Determine the [x, y] coordinate at the center of the cell enclosing the given text.  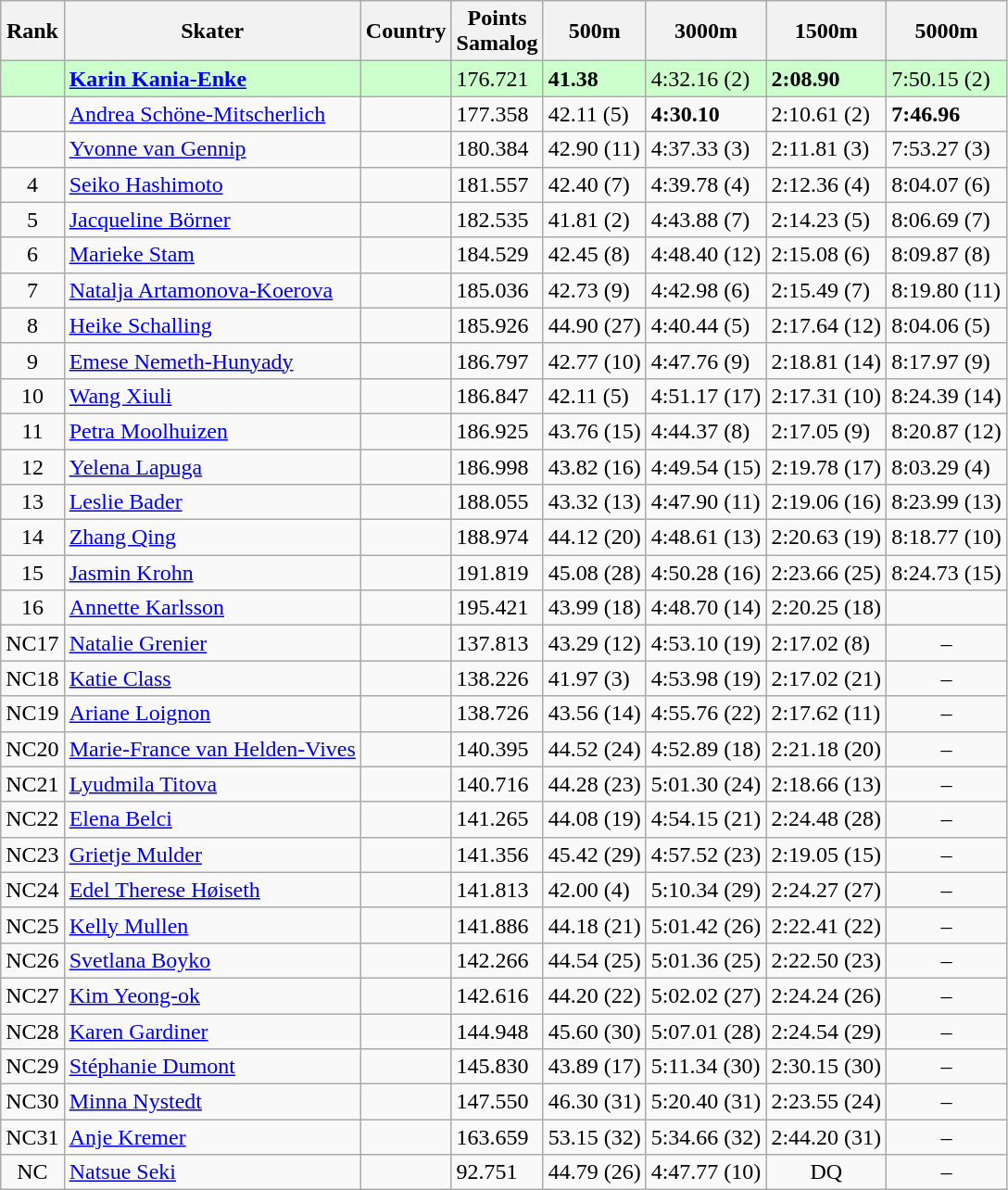
186.925 [497, 431]
2:08.90 [826, 79]
2:10.61 (2) [826, 114]
NC26 [32, 960]
4:47.90 (11) [706, 502]
Andrea Schöne-Mitscherlich [212, 114]
8:20.87 (12) [947, 431]
2:24.54 (29) [826, 1032]
42.00 (4) [595, 890]
163.659 [497, 1137]
2:20.25 (18) [826, 608]
8:04.07 (6) [947, 184]
Karen Gardiner [212, 1032]
Petra Moolhuizen [212, 431]
4:32.16 (2) [706, 79]
44.20 (22) [595, 995]
8:24.73 (15) [947, 573]
2:14.23 (5) [826, 220]
8:18.77 (10) [947, 538]
2:17.64 (12) [826, 325]
1500m [826, 32]
41.38 [595, 79]
Emese Nemeth-Hunyady [212, 361]
4:47.77 (10) [706, 1172]
2:17.02 (8) [826, 643]
Edel Therese Høiseth [212, 890]
44.18 (21) [595, 925]
2:19.78 (17) [826, 466]
5:10.34 (29) [706, 890]
4 [32, 184]
Kim Yeong-ok [212, 995]
188.055 [497, 502]
5000m [947, 32]
8:03.29 (4) [947, 466]
Rank [32, 32]
8:17.97 (9) [947, 361]
2:21.18 (20) [826, 749]
Skater [212, 32]
141.265 [497, 819]
16 [32, 608]
42.40 (7) [595, 184]
NC29 [32, 1067]
186.797 [497, 361]
188.974 [497, 538]
186.998 [497, 466]
Natsue Seki [212, 1172]
7 [32, 290]
185.036 [497, 290]
4:47.76 (9) [706, 361]
NC28 [32, 1032]
147.550 [497, 1102]
142.266 [497, 960]
42.73 (9) [595, 290]
12 [32, 466]
4:51.17 (17) [706, 396]
Wang Xiuli [212, 396]
NC30 [32, 1102]
4:48.61 (13) [706, 538]
5:20.40 (31) [706, 1102]
Karin Kania-Enke [212, 79]
46.30 (31) [595, 1102]
Katie Class [212, 678]
2:12.36 (4) [826, 184]
182.535 [497, 220]
14 [32, 538]
43.56 (14) [595, 714]
144.948 [497, 1032]
186.847 [497, 396]
140.395 [497, 749]
2:11.81 (3) [826, 149]
195.421 [497, 608]
4:37.33 (3) [706, 149]
NC27 [32, 995]
181.557 [497, 184]
5:02.02 (27) [706, 995]
Country [406, 32]
43.89 (17) [595, 1067]
2:22.41 (22) [826, 925]
2:23.66 (25) [826, 573]
500m [595, 32]
4:48.70 (14) [706, 608]
4:53.98 (19) [706, 678]
11 [32, 431]
42.77 (10) [595, 361]
2:19.06 (16) [826, 502]
Minna Nystedt [212, 1102]
8 [32, 325]
Heike Schalling [212, 325]
4:49.54 (15) [706, 466]
Ariane Loignon [212, 714]
Elena Belci [212, 819]
2:17.05 (9) [826, 431]
5 [32, 220]
4:30.10 [706, 114]
NC22 [32, 819]
Grietje Mulder [212, 855]
Marie-France van Helden-Vives [212, 749]
10 [32, 396]
2:44.20 (31) [826, 1137]
4:52.89 (18) [706, 749]
8:19.80 (11) [947, 290]
177.358 [497, 114]
5:11.34 (30) [706, 1067]
Seiko Hashimoto [212, 184]
NC31 [32, 1137]
4:48.40 (12) [706, 255]
2:24.27 (27) [826, 890]
2:20.63 (19) [826, 538]
191.819 [497, 573]
4:40.44 (5) [706, 325]
Jasmin Krohn [212, 573]
NC23 [32, 855]
43.76 (15) [595, 431]
2:18.81 (14) [826, 361]
2:24.24 (26) [826, 995]
141.886 [497, 925]
Yvonne van Gennip [212, 149]
2:15.08 (6) [826, 255]
45.60 (30) [595, 1032]
Kelly Mullen [212, 925]
180.384 [497, 149]
185.926 [497, 325]
9 [32, 361]
Svetlana Boyko [212, 960]
Natalie Grenier [212, 643]
NC19 [32, 714]
7:50.15 (2) [947, 79]
138.226 [497, 678]
92.751 [497, 1172]
44.90 (27) [595, 325]
8:04.06 (5) [947, 325]
Jacqueline Börner [212, 220]
53.15 (32) [595, 1137]
6 [32, 255]
43.82 (16) [595, 466]
7:46.96 [947, 114]
141.356 [497, 855]
5:34.66 (32) [706, 1137]
43.99 (18) [595, 608]
4:50.28 (16) [706, 573]
5:01.42 (26) [706, 925]
Yelena Lapuga [212, 466]
42.90 (11) [595, 149]
5:07.01 (28) [706, 1032]
184.529 [497, 255]
142.616 [497, 995]
NC [32, 1172]
2:30.15 (30) [826, 1067]
41.81 (2) [595, 220]
NC25 [32, 925]
8:06.69 (7) [947, 220]
176.721 [497, 79]
8:09.87 (8) [947, 255]
4:57.52 (23) [706, 855]
137.813 [497, 643]
2:22.50 (23) [826, 960]
Marieke Stam [212, 255]
3000m [706, 32]
2:24.48 (28) [826, 819]
41.97 (3) [595, 678]
2:19.05 (15) [826, 855]
Lyudmila Titova [212, 784]
NC18 [32, 678]
Points Samalog [497, 32]
NC20 [32, 749]
4:39.78 (4) [706, 184]
2:17.02 (21) [826, 678]
44.28 (23) [595, 784]
140.716 [497, 784]
4:55.76 (22) [706, 714]
5:01.36 (25) [706, 960]
44.54 (25) [595, 960]
4:43.88 (7) [706, 220]
13 [32, 502]
NC24 [32, 890]
44.79 (26) [595, 1172]
5:01.30 (24) [706, 784]
2:23.55 (24) [826, 1102]
2:17.62 (11) [826, 714]
15 [32, 573]
Leslie Bader [212, 502]
145.830 [497, 1067]
43.32 (13) [595, 502]
4:54.15 (21) [706, 819]
44.08 (19) [595, 819]
Zhang Qing [212, 538]
4:42.98 (6) [706, 290]
8:23.99 (13) [947, 502]
Natalja Artamonova-Koerova [212, 290]
Stéphanie Dumont [212, 1067]
2:15.49 (7) [826, 290]
45.08 (28) [595, 573]
138.726 [497, 714]
2:17.31 (10) [826, 396]
4:53.10 (19) [706, 643]
45.42 (29) [595, 855]
43.29 (12) [595, 643]
42.45 (8) [595, 255]
NC21 [32, 784]
44.52 (24) [595, 749]
44.12 (20) [595, 538]
NC17 [32, 643]
8:24.39 (14) [947, 396]
DQ [826, 1172]
Anje Kremer [212, 1137]
141.813 [497, 890]
Annette Karlsson [212, 608]
4:44.37 (8) [706, 431]
2:18.66 (13) [826, 784]
7:53.27 (3) [947, 149]
